Pinpoint the cell where the given text exists, returning its (x, y) midpoint coordinate. 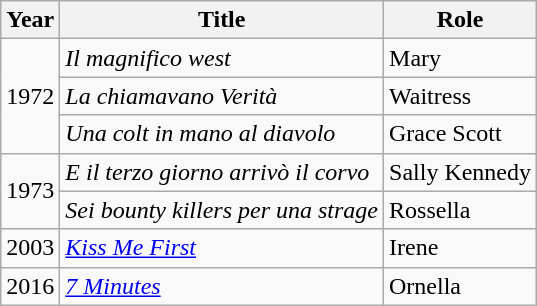
2016 (30, 286)
La chiamavano Verità (222, 96)
1972 (30, 96)
Role (460, 20)
Sally Kennedy (460, 172)
Title (222, 20)
Irene (460, 248)
Ornella (460, 286)
2003 (30, 248)
7 Minutes (222, 286)
E il terzo giorno arrivò il corvo (222, 172)
Year (30, 20)
Il magnifico west (222, 58)
Waitress (460, 96)
1973 (30, 191)
Mary (460, 58)
Rossella (460, 210)
Kiss Me First (222, 248)
Una colt in mano al diavolo (222, 134)
Grace Scott (460, 134)
Sei bounty killers per una strage (222, 210)
